Provide the (x, y) coordinate of the cell's center where the given text is located.  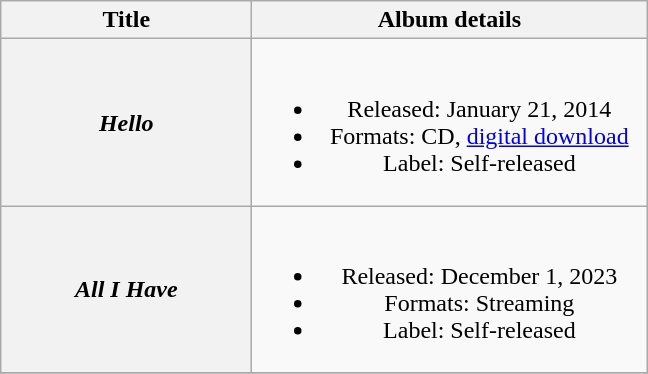
Album details (450, 20)
Hello (126, 122)
Title (126, 20)
Released: January 21, 2014Formats: CD, digital downloadLabel: Self-released (450, 122)
Released: December 1, 2023Formats: StreamingLabel: Self-released (450, 290)
All I Have (126, 290)
